Output the [X, Y] coordinate of the center of the cell containing the given text.  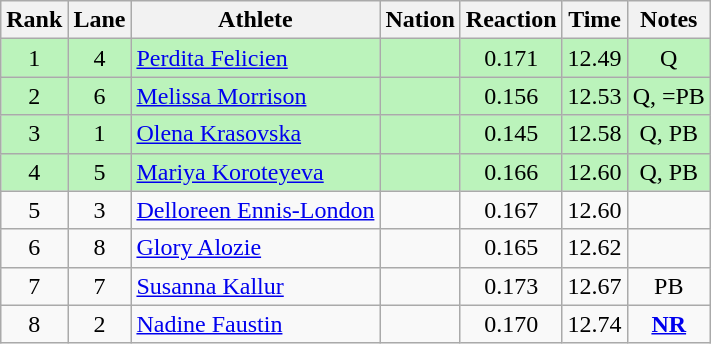
0.167 [511, 210]
0.173 [511, 286]
NR [668, 324]
Time [594, 20]
12.62 [594, 248]
Perdita Felicien [256, 58]
Olena Krasovska [256, 134]
Q [668, 58]
Susanna Kallur [256, 286]
Lane [100, 20]
12.58 [594, 134]
0.166 [511, 172]
Melissa Morrison [256, 96]
0.170 [511, 324]
0.165 [511, 248]
Nadine Faustin [256, 324]
Q, =PB [668, 96]
0.171 [511, 58]
Athlete [256, 20]
Mariya Koroteyeva [256, 172]
Nation [420, 20]
12.67 [594, 286]
12.74 [594, 324]
Reaction [511, 20]
Glory Alozie [256, 248]
Delloreen Ennis-London [256, 210]
12.53 [594, 96]
0.145 [511, 134]
PB [668, 286]
Rank [34, 20]
Notes [668, 20]
0.156 [511, 96]
12.49 [594, 58]
